For the text-containing cell, return its midpoint in [X, Y] coordinate format. 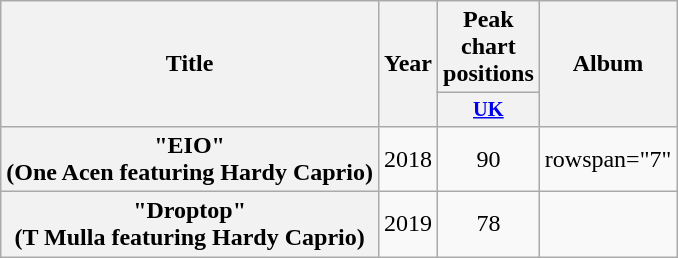
"EIO"(One Acen featuring Hardy Caprio) [190, 158]
rowspan="7" [608, 158]
2018 [408, 158]
Peak chart positions [489, 47]
Album [608, 64]
Year [408, 64]
UK [489, 110]
78 [489, 224]
"Droptop"(T Mulla featuring Hardy Caprio) [190, 224]
2019 [408, 224]
Title [190, 64]
90 [489, 158]
